Return (x, y) of the center of cell containing provided text 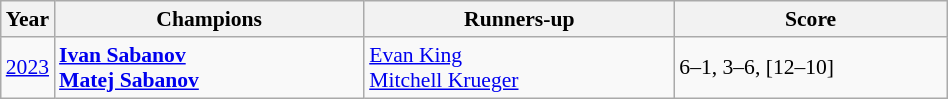
Evan King Mitchell Krueger (519, 68)
Champions (209, 19)
2023 (28, 68)
Ivan Sabanov Matej Sabanov (209, 68)
Runners-up (519, 19)
6–1, 3–6, [12–10] (810, 68)
Year (28, 19)
Score (810, 19)
